Provide the (x, y) coordinate of the cell's center where the given text is located.  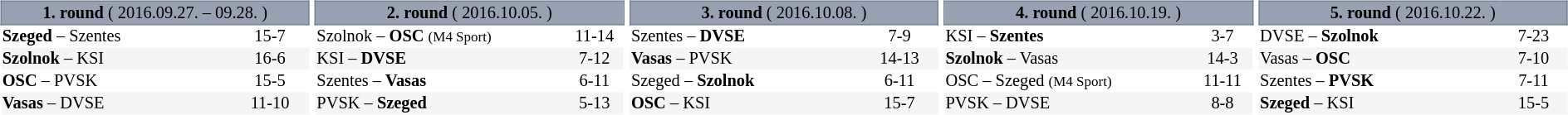
Szolnok – KSI (116, 60)
Vasas – OSC (1380, 60)
11-14 (595, 36)
PVSK – Szeged (440, 104)
OSC – KSI (745, 104)
OSC – PVSK (116, 81)
Szentes – DVSE (745, 36)
Vasas – PVSK (745, 60)
16-6 (271, 60)
Vasas – DVSE (116, 104)
Szolnok – Vasas (1068, 60)
1. round ( 2016.09.27. – 09.28. ) (154, 12)
KSI – DVSE (440, 60)
5. round ( 2016.10.22. ) (1414, 12)
Szentes – Vasas (440, 81)
4. round ( 2016.10.19. ) (1098, 12)
5-13 (595, 104)
Szeged – KSI (1380, 104)
7-9 (900, 36)
DVSE – Szolnok (1380, 36)
11-11 (1223, 81)
Szolnok – OSC (M4 Sport) (440, 36)
7-12 (595, 60)
3. round ( 2016.10.08. ) (784, 12)
7-11 (1533, 81)
Szeged – Szentes (116, 36)
14-3 (1223, 60)
7-10 (1533, 60)
11-10 (271, 104)
7-23 (1533, 36)
PVSK – DVSE (1068, 104)
Szentes – PVSK (1380, 81)
14-13 (900, 60)
2. round ( 2016.10.05. ) (470, 12)
OSC – Szeged (M4 Sport) (1068, 81)
KSI – Szentes (1068, 36)
Szeged – Szolnok (745, 81)
8-8 (1223, 104)
3-7 (1223, 36)
